Capture the cell that displays the provided text and extract its [X, Y] central coordinate. 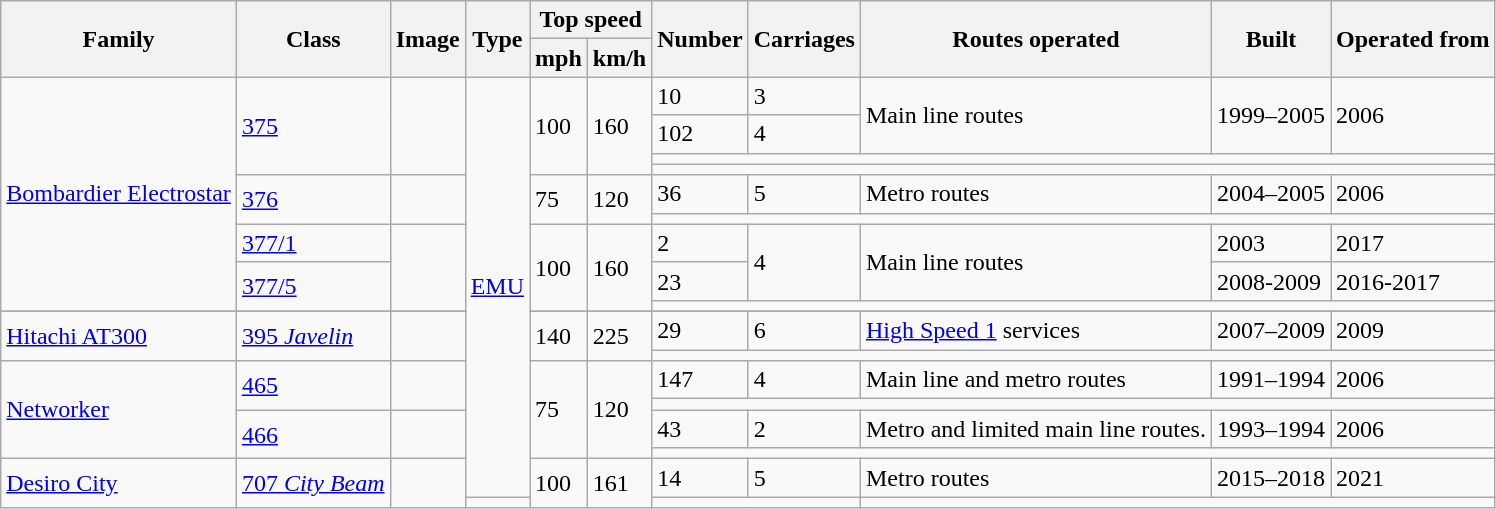
376 [313, 200]
3 [804, 96]
Hitachi AT300 [119, 336]
102 [700, 134]
Type [497, 39]
Desiro City [119, 484]
6 [804, 330]
Top speed [591, 20]
Metro and limited main line routes. [1036, 429]
Operated from [1414, 39]
EMU [497, 287]
465 [313, 386]
Built [1270, 39]
2003 [1270, 243]
161 [619, 484]
1999–2005 [1270, 115]
Class [313, 39]
Routes operated [1036, 39]
36 [700, 194]
Networker [119, 410]
225 [619, 336]
140 [559, 336]
Family [119, 39]
377/5 [313, 286]
Number [700, 39]
29 [700, 330]
Bombardier Electrostar [119, 194]
km/h [619, 58]
375 [313, 126]
2017 [1414, 243]
High Speed 1 services [1036, 330]
14 [700, 478]
395 Javelin [313, 336]
2021 [1414, 478]
377/1 [313, 243]
2004–2005 [1270, 194]
Carriages [804, 39]
2015–2018 [1270, 478]
43 [700, 429]
707 City Beam [313, 484]
Main line and metro routes [1036, 380]
1993–1994 [1270, 429]
2016-2017 [1414, 281]
147 [700, 380]
2009 [1414, 330]
466 [313, 434]
23 [700, 281]
1991–1994 [1270, 380]
2008-2009 [1270, 281]
Image [428, 39]
2007–2009 [1270, 330]
mph [559, 58]
10 [700, 96]
